For the text-containing cell, return its midpoint in (X, Y) coordinate format. 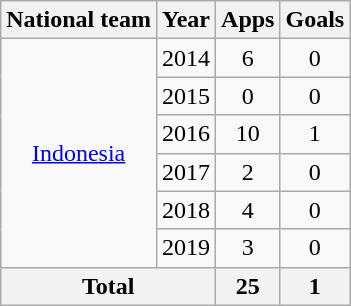
Year (186, 20)
4 (248, 210)
Indonesia (79, 153)
2019 (186, 248)
Goals (315, 20)
National team (79, 20)
6 (248, 58)
2017 (186, 172)
2018 (186, 210)
25 (248, 286)
2 (248, 172)
10 (248, 134)
Total (108, 286)
2015 (186, 96)
Apps (248, 20)
2014 (186, 58)
3 (248, 248)
2016 (186, 134)
